Pinpoint the cell where the given text exists, returning its [x, y] midpoint coordinate. 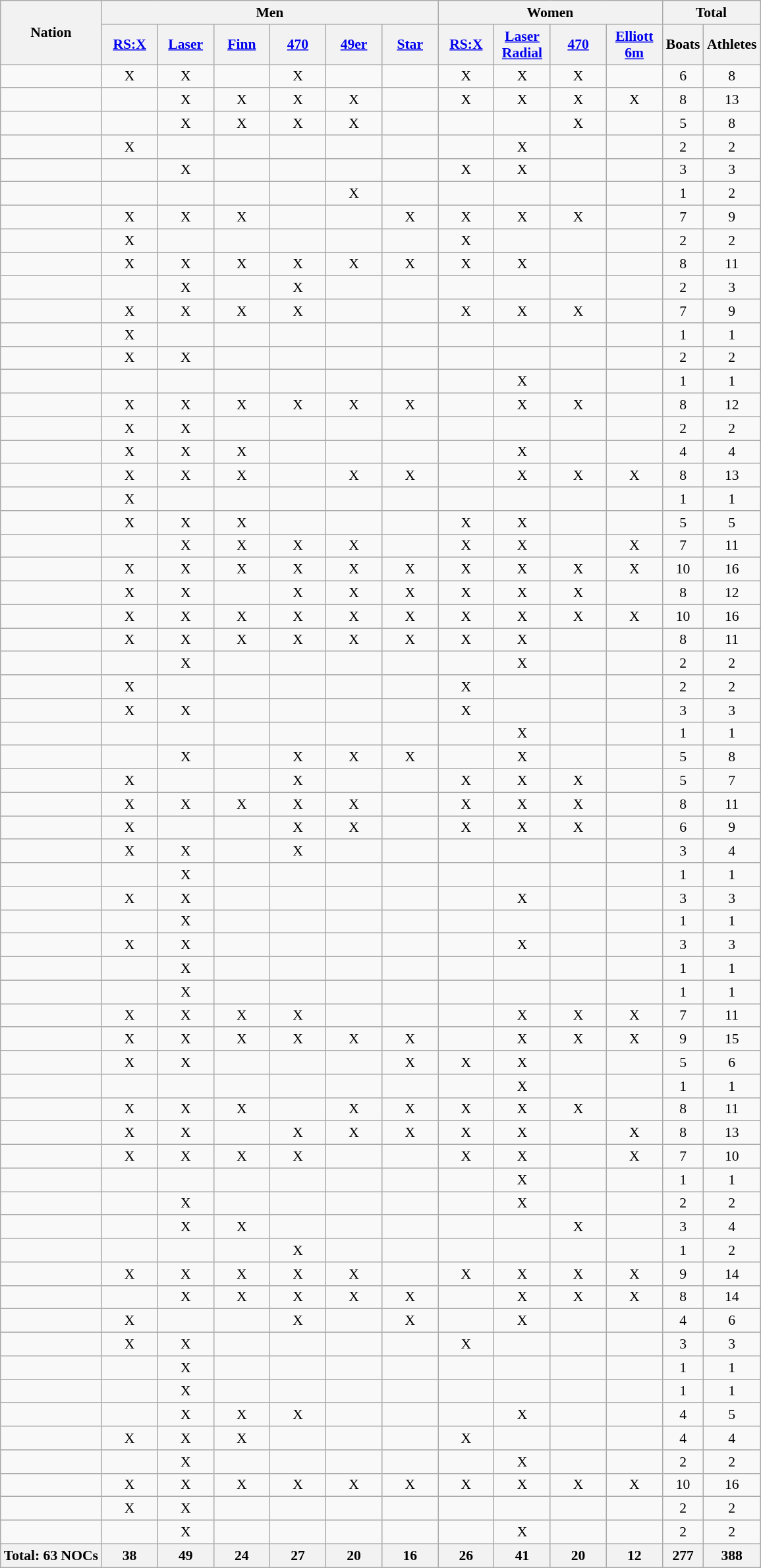
Finn [241, 45]
Star [410, 45]
Total [711, 13]
277 [683, 1555]
Total: 63 NOCs [51, 1555]
Athletes [732, 45]
24 [241, 1555]
Boats [683, 45]
26 [466, 1555]
15 [732, 1039]
27 [298, 1555]
Nation [51, 33]
41 [522, 1555]
Laser Radial [522, 45]
Elliott 6m [634, 45]
388 [732, 1555]
49er [354, 45]
Laser [186, 45]
49 [186, 1555]
38 [129, 1555]
Men [270, 13]
Women [550, 13]
